Extract the [X, Y] coordinate from the center of the cell holding the provided text.  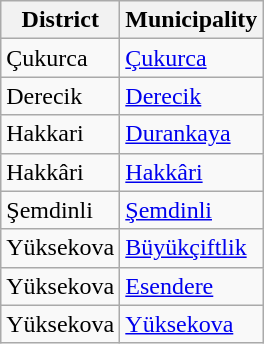
Durankaya [192, 134]
Municipality [192, 20]
Büyükçiftlik [192, 248]
Esendere [192, 286]
Hakkari [60, 134]
District [60, 20]
